From the cell containing the given text, extract its center point as [X, Y] coordinate. 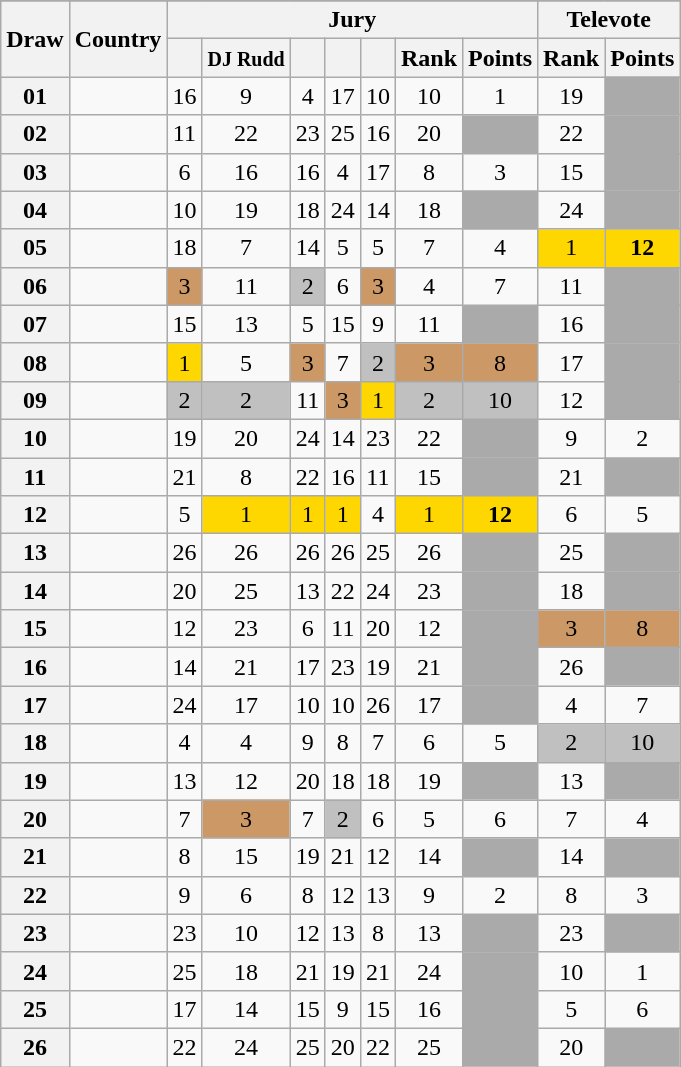
Jury [352, 20]
01 [35, 96]
04 [35, 210]
03 [35, 172]
Televote [609, 20]
Country [118, 39]
06 [35, 286]
07 [35, 324]
DJ Rudd [246, 58]
08 [35, 362]
Draw [35, 39]
09 [35, 400]
05 [35, 248]
02 [35, 134]
